Detect which cell encompasses the target text, then output its [X, Y] center coordinate. 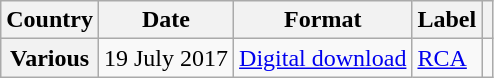
Various [50, 58]
Label [447, 20]
RCA [447, 58]
Date [166, 20]
Format [323, 20]
19 July 2017 [166, 58]
Country [50, 20]
Digital download [323, 58]
